Search for the cell housing the specified text and yield its (x, y) center coordinate. 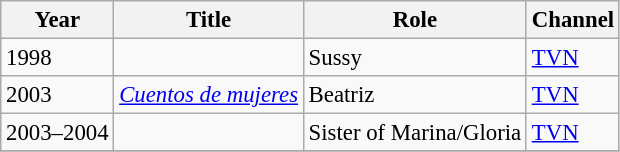
Sister of Marina/Gloria (414, 133)
1998 (58, 58)
Role (414, 20)
Beatriz (414, 95)
Cuentos de mujeres (208, 95)
Channel (572, 20)
2003 (58, 95)
Title (208, 20)
Sussy (414, 58)
Year (58, 20)
2003–2004 (58, 133)
